Identify which cell holds the provided text, then report its [x, y] central coordinate. 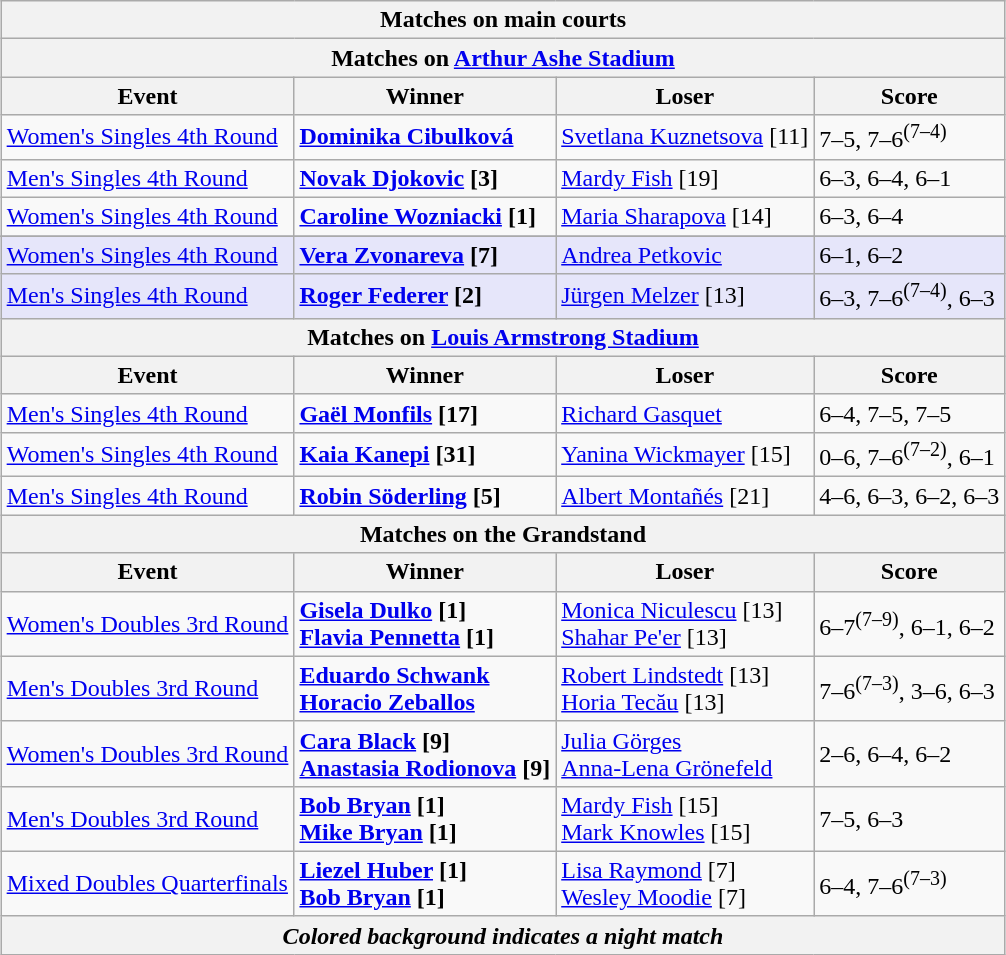
Matches on Louis Armstrong Stadium [503, 337]
Julia Görges Anna-Lena Grönefeld [685, 754]
6–1, 6–2 [910, 255]
6–4, 7–6(7–3) [910, 884]
7–6(7–3), 3–6, 6–3 [910, 688]
Maria Sharapova [14] [685, 217]
Andrea Petkovic [685, 255]
Robin Söderling [5] [425, 496]
Gisela Dulko [1] Flavia Pennetta [1] [425, 624]
0–6, 7–6(7–2), 6–1 [910, 454]
7–5, 6–3 [910, 818]
Matches on Arthur Ashe Stadium [503, 58]
6–4, 7–5, 7–5 [910, 413]
Liezel Huber [1] Bob Bryan [1] [425, 884]
Colored background indicates a night match [503, 935]
Yanina Wickmayer [15] [685, 454]
Roger Federer [2] [425, 296]
6–7(7–9), 6–1, 6–2 [910, 624]
6–3, 6–4, 6–1 [910, 178]
Caroline Wozniacki [1] [425, 217]
Matches on main courts [503, 20]
Robert Lindstedt [13] Horia Tecău [13] [685, 688]
7–5, 7–6(7–4) [910, 138]
Lisa Raymond [7] Wesley Moodie [7] [685, 884]
Albert Montañés [21] [685, 496]
Vera Zvonareva [7] [425, 255]
Svetlana Kuznetsova [11] [685, 138]
Monica Niculescu [13] Shahar Pe'er [13] [685, 624]
Richard Gasquet [685, 413]
Mardy Fish [19] [685, 178]
Mardy Fish [15] Mark Knowles [15] [685, 818]
Eduardo Schwank Horacio Zeballos [425, 688]
Dominika Cibulková [425, 138]
4–6, 6–3, 6–2, 6–3 [910, 496]
6–3, 7–6(7–4), 6–3 [910, 296]
Gaël Monfils [17] [425, 413]
2–6, 6–4, 6–2 [910, 754]
Jürgen Melzer [13] [685, 296]
Cara Black [9] Anastasia Rodionova [9] [425, 754]
6–3, 6–4 [910, 217]
Bob Bryan [1] Mike Bryan [1] [425, 818]
Matches on the Grandstand [503, 534]
Kaia Kanepi [31] [425, 454]
Novak Djokovic [3] [425, 178]
Mixed Doubles Quarterfinals [148, 884]
